Identify which cell holds the provided text, then report its (X, Y) central coordinate. 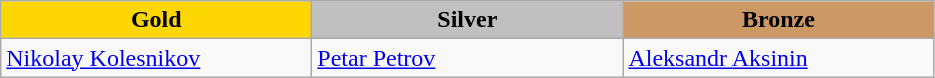
Petar Petrov (468, 58)
Nikolay Kolesnikov (156, 58)
Gold (156, 20)
Silver (468, 20)
Aleksandr Aksinin (778, 58)
Bronze (778, 20)
